Search for the cell housing the specified text and yield its [x, y] center coordinate. 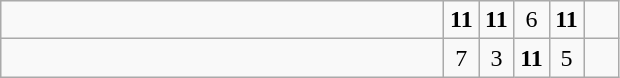
6 [532, 20]
3 [496, 58]
5 [566, 58]
7 [462, 58]
